Return the [x, y] coordinate for the center point of the cell that contains the specified text.  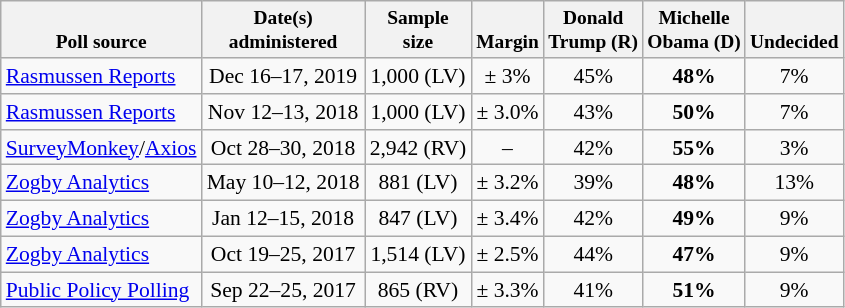
2,942 (RV) [418, 148]
39% [594, 183]
± 3.2% [507, 183]
± 3.3% [507, 290]
Undecided [794, 30]
Sep 22–25, 2017 [284, 290]
865 (RV) [418, 290]
43% [594, 112]
Nov 12–13, 2018 [284, 112]
13% [794, 183]
± 2.5% [507, 254]
± 3% [507, 76]
55% [694, 148]
41% [594, 290]
± 3.4% [507, 219]
44% [594, 254]
3% [794, 148]
Dec 16–17, 2019 [284, 76]
Date(s)administered [284, 30]
DonaldTrump (R) [594, 30]
Oct 19–25, 2017 [284, 254]
881 (LV) [418, 183]
49% [694, 219]
47% [694, 254]
– [507, 148]
Poll source [102, 30]
Oct 28–30, 2018 [284, 148]
1,514 (LV) [418, 254]
± 3.0% [507, 112]
847 (LV) [418, 219]
51% [694, 290]
45% [594, 76]
Jan 12–15, 2018 [284, 219]
May 10–12, 2018 [284, 183]
Samplesize [418, 30]
50% [694, 112]
SurveyMonkey/Axios [102, 148]
Margin [507, 30]
Public Policy Polling [102, 290]
MichelleObama (D) [694, 30]
